Find where the given text appears and provide that cell's center as (X, Y) coordinate. 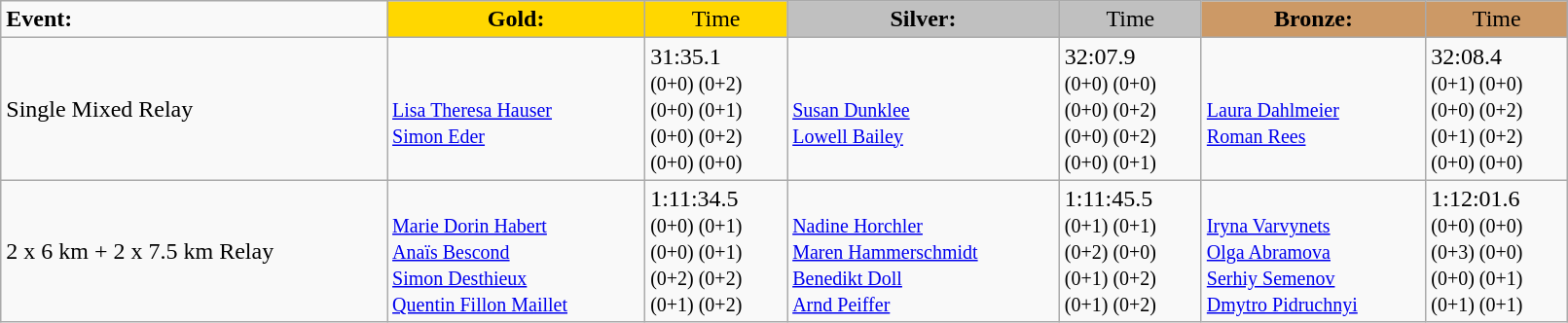
32:07.9(0+0) (0+0)(0+0) (0+2)(0+0) (0+2)(0+0) (0+1) (1130, 109)
31:35.1(0+0) (0+2)(0+0) (0+1)(0+0) (0+2)(0+0) (0+0) (716, 109)
Susan DunkleeLowell Bailey (924, 109)
1:12:01.6(0+0) (0+0)(0+3) (0+0)(0+0) (0+1)(0+1) (0+1) (1497, 251)
Iryna VarvynetsOlga AbramovaSerhiy SemenovDmytro Pidruchnyi (1313, 251)
Bronze: (1313, 19)
1:11:45.5(0+1) (0+1)(0+2) (0+0)(0+1) (0+2)(0+1) (0+2) (1130, 251)
Gold: (516, 19)
2 x 6 km + 2 x 7.5 km Relay (195, 251)
Single Mixed Relay (195, 109)
Silver: (924, 19)
Marie Dorin HabertAnaïs BescondSimon DesthieuxQuentin Fillon Maillet (516, 251)
Lisa Theresa HauserSimon Eder (516, 109)
32:08.4(0+1) (0+0)(0+0) (0+2)(0+1) (0+2)(0+0) (0+0) (1497, 109)
1:11:34.5(0+0) (0+1)(0+0) (0+1)(0+2) (0+2)(0+1) (0+2) (716, 251)
Laura DahlmeierRoman Rees (1313, 109)
Nadine HorchlerMaren HammerschmidtBenedikt DollArnd Peiffer (924, 251)
Event: (195, 19)
